Scan for the cell matching the given text and deliver its (x, y) coordinate at center. 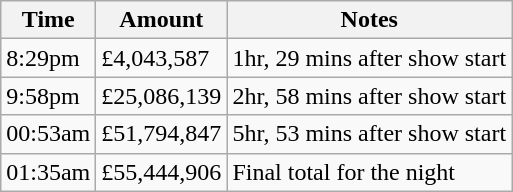
2hr, 58 mins after show start (370, 96)
Final total for the night (370, 172)
8:29pm (48, 58)
£25,086,139 (162, 96)
£51,794,847 (162, 134)
1hr, 29 mins after show start (370, 58)
00:53am (48, 134)
Amount (162, 20)
9:58pm (48, 96)
Time (48, 20)
£4,043,587 (162, 58)
£55,444,906 (162, 172)
Notes (370, 20)
01:35am (48, 172)
5hr, 53 mins after show start (370, 134)
